Return the (X, Y) coordinate for the center point of the cell that contains the specified text.  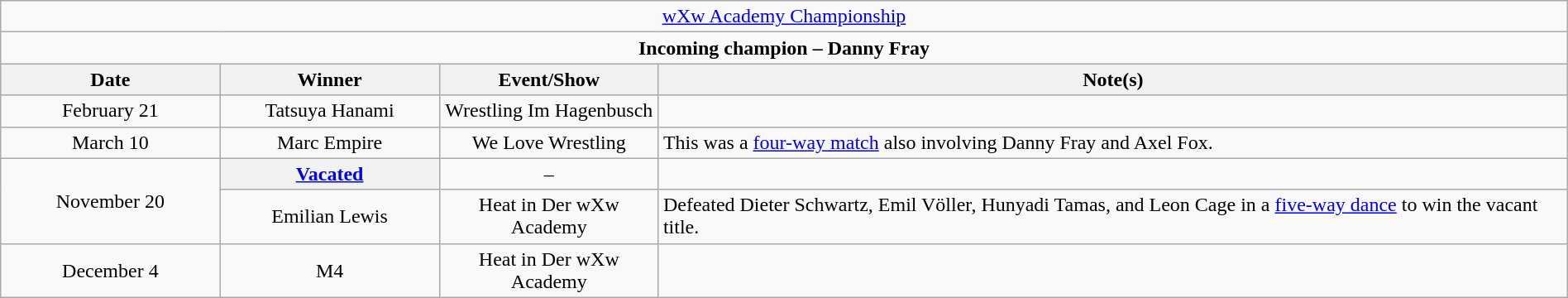
Marc Empire (329, 142)
Incoming champion – Danny Fray (784, 48)
– (549, 174)
February 21 (111, 111)
M4 (329, 270)
Vacated (329, 174)
December 4 (111, 270)
Tatsuya Hanami (329, 111)
Note(s) (1113, 79)
November 20 (111, 200)
Emilian Lewis (329, 217)
March 10 (111, 142)
Event/Show (549, 79)
Date (111, 79)
This was a four-way match also involving Danny Fray and Axel Fox. (1113, 142)
We Love Wrestling (549, 142)
wXw Academy Championship (784, 17)
Winner (329, 79)
Defeated Dieter Schwartz, Emil Völler, Hunyadi Tamas, and Leon Cage in a five-way dance to win the vacant title. (1113, 217)
Wrestling Im Hagenbusch (549, 111)
